Locate the cell with the specified text and output its [x, y] center coordinate. 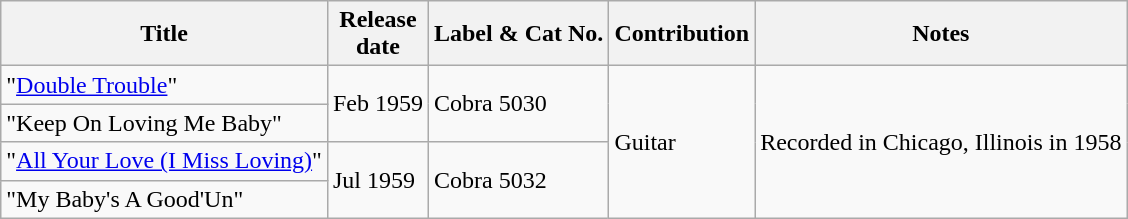
Recorded in Chicago, Illinois in 1958 [941, 142]
"Double Trouble" [164, 85]
Cobra 5032 [518, 180]
Label & Cat No. [518, 34]
Feb 1959 [378, 104]
Notes [941, 34]
"All Your Love (I Miss Loving)" [164, 161]
Jul 1959 [378, 180]
Releasedate [378, 34]
"Keep On Loving Me Baby" [164, 123]
Cobra 5030 [518, 104]
Title [164, 34]
Contribution [682, 34]
"My Baby's A Good'Un" [164, 199]
Guitar [682, 142]
